Pinpoint the cell where the given text exists, returning its (x, y) midpoint coordinate. 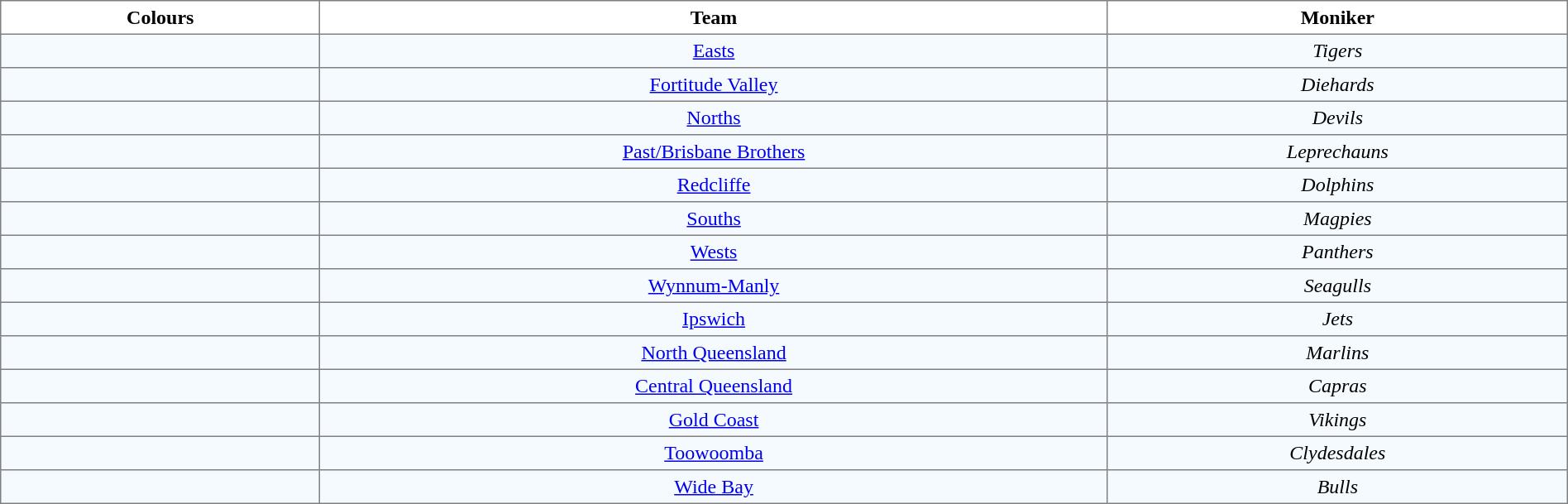
Dolphins (1337, 185)
Ipswich (715, 319)
Colours (160, 17)
Team (715, 17)
Clydesdales (1337, 453)
Norths (715, 118)
Panthers (1337, 252)
Capras (1337, 386)
Bulls (1337, 487)
Devils (1337, 118)
Toowoomba (715, 453)
Tigers (1337, 50)
Easts (715, 50)
Gold Coast (715, 420)
Wests (715, 252)
Magpies (1337, 218)
Jets (1337, 319)
Souths (715, 218)
Redcliffe (715, 185)
Diehards (1337, 84)
Past/Brisbane Brothers (715, 151)
Seagulls (1337, 286)
Leprechauns (1337, 151)
Wide Bay (715, 487)
Central Queensland (715, 386)
Vikings (1337, 420)
Moniker (1337, 17)
Marlins (1337, 353)
Wynnum-Manly (715, 286)
Fortitude Valley (715, 84)
North Queensland (715, 353)
